Find where the given text appears and provide that cell's center as (X, Y) coordinate. 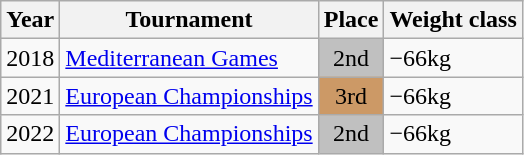
2021 (30, 96)
3rd (351, 96)
Place (351, 20)
2022 (30, 134)
Year (30, 20)
2018 (30, 58)
Tournament (189, 20)
Mediterranean Games (189, 58)
Weight class (453, 20)
